Determine the (X, Y) coordinate at the center of the cell enclosing the given text.  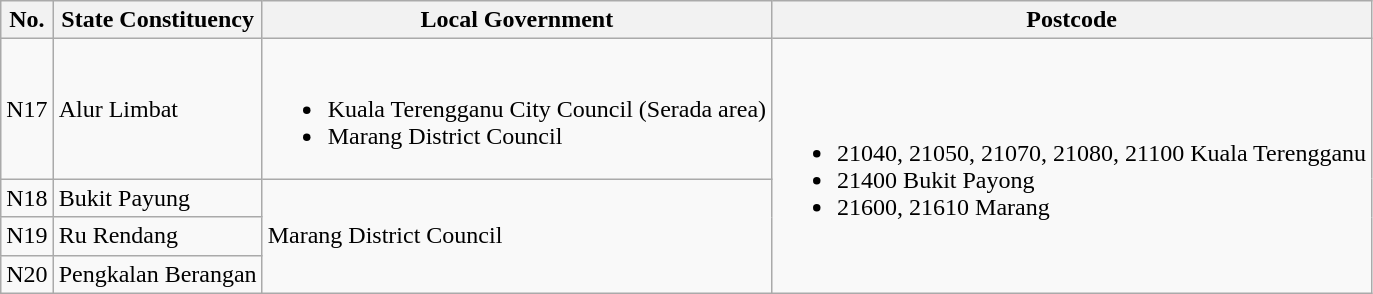
N20 (27, 274)
N17 (27, 109)
Marang District Council (516, 236)
N18 (27, 198)
No. (27, 20)
Alur Limbat (158, 109)
Bukit Payung (158, 198)
Postcode (1072, 20)
N19 (27, 236)
State Constituency (158, 20)
Local Government (516, 20)
Ru Rendang (158, 236)
Pengkalan Berangan (158, 274)
21040, 21050, 21070, 21080, 21100 Kuala Terengganu21400 Bukit Payong21600, 21610 Marang (1072, 166)
Kuala Terengganu City Council (Serada area)Marang District Council (516, 109)
